Search for the cell housing the specified text and yield its [X, Y] center coordinate. 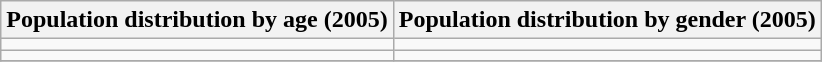
Population distribution by age (2005) [197, 20]
Population distribution by gender (2005) [607, 20]
